For the text-containing cell, return its midpoint in [X, Y] coordinate format. 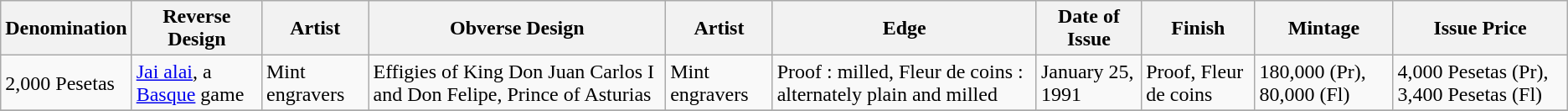
January 25, 1991 [1089, 82]
Proof : milled, Fleur de coins : alternately plain and milled [905, 82]
180,000 (Pr), 80,000 (Fl) [1323, 82]
Jai alai, a Basque game [196, 82]
Proof, Fleur de coins [1198, 82]
Denomination [66, 29]
4,000 Pesetas (Pr), 3,400 Pesetas (Fl) [1480, 82]
Issue Price [1480, 29]
Reverse Design [196, 29]
Effigies of King Don Juan Carlos I and Don Felipe, Prince of Asturias [518, 82]
2,000 Pesetas [66, 82]
Finish [1198, 29]
Date of Issue [1089, 29]
Obverse Design [518, 29]
Mintage [1323, 29]
Edge [905, 29]
